Extract the [x, y] coordinate from the center of the cell holding the provided text.  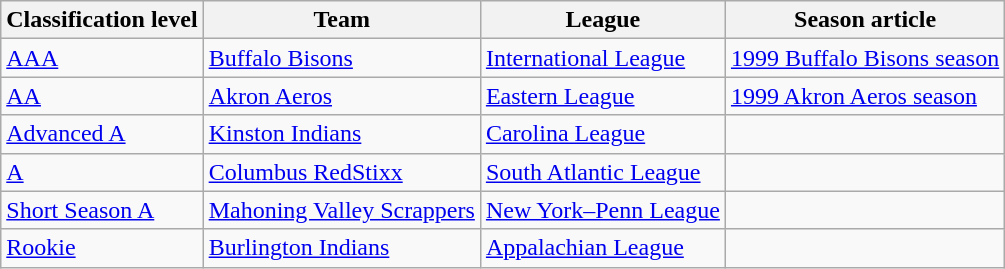
1999 Akron Aeros season [864, 96]
Carolina League [602, 134]
Buffalo Bisons [342, 58]
Burlington Indians [342, 248]
South Atlantic League [602, 172]
International League [602, 58]
Advanced A [102, 134]
Columbus RedStixx [342, 172]
Eastern League [602, 96]
Kinston Indians [342, 134]
Classification level [102, 20]
Akron Aeros [342, 96]
AAA [102, 58]
Season article [864, 20]
Mahoning Valley Scrappers [342, 210]
New York–Penn League [602, 210]
AA [102, 96]
Team [342, 20]
League [602, 20]
A [102, 172]
1999 Buffalo Bisons season [864, 58]
Short Season A [102, 210]
Appalachian League [602, 248]
Rookie [102, 248]
